Capture the cell that displays the provided text and extract its [x, y] central coordinate. 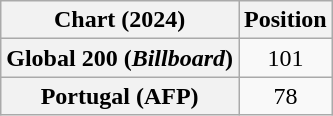
Portugal (AFP) [120, 96]
Global 200 (Billboard) [120, 58]
78 [285, 96]
101 [285, 58]
Chart (2024) [120, 20]
Position [285, 20]
